Pinpoint the cell where the given text exists, returning its [X, Y] midpoint coordinate. 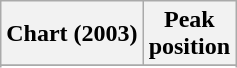
Chart (2003) [72, 34]
Peakposition [189, 34]
